Return the [x, y] coordinate for the center point of the cell that contains the specified text.  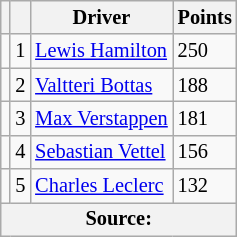
Lewis Hamilton [101, 51]
181 [205, 118]
3 [20, 118]
132 [205, 186]
5 [20, 186]
250 [205, 51]
4 [20, 152]
Charles Leclerc [101, 186]
188 [205, 85]
Points [205, 17]
Driver [101, 17]
Sebastian Vettel [101, 152]
156 [205, 152]
Source: [119, 219]
Valtteri Bottas [101, 85]
1 [20, 51]
Max Verstappen [101, 118]
2 [20, 85]
